Scan for the cell matching the given text and deliver its (x, y) coordinate at center. 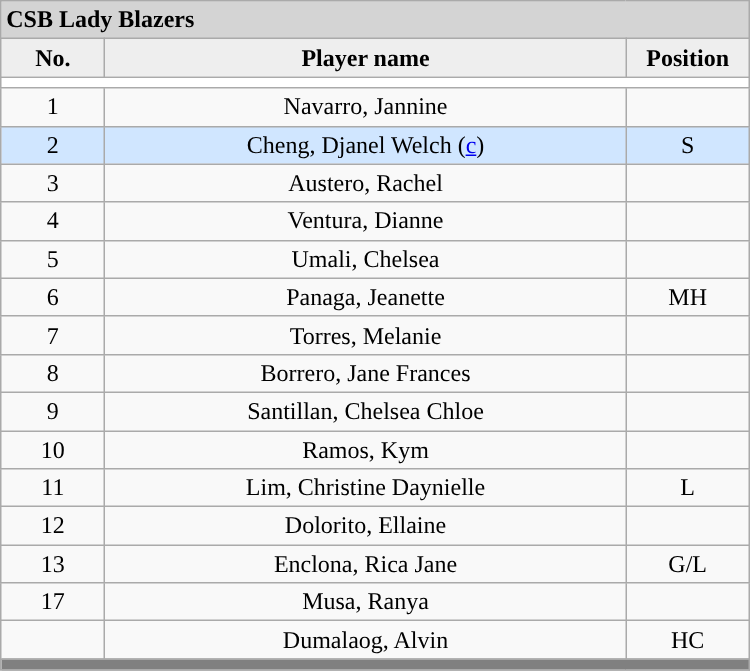
Santillan, Chelsea Chloe (366, 411)
10 (53, 449)
4 (53, 221)
Navarro, Jannine (366, 107)
Ventura, Dianne (366, 221)
Enclona, Rica Jane (366, 564)
Player name (366, 58)
Cheng, Djanel Welch (c) (366, 145)
7 (53, 335)
HC (688, 640)
L (688, 488)
G/L (688, 564)
Panaga, Jeanette (366, 297)
17 (53, 602)
Ramos, Kym (366, 449)
Umali, Chelsea (366, 259)
1 (53, 107)
6 (53, 297)
3 (53, 183)
S (688, 145)
Austero, Rachel (366, 183)
12 (53, 526)
MH (688, 297)
Borrero, Jane Frances (366, 373)
8 (53, 373)
No. (53, 58)
Torres, Melanie (366, 335)
Dolorito, Ellaine (366, 526)
13 (53, 564)
Musa, Ranya (366, 602)
CSB Lady Blazers (375, 20)
Dumalaog, Alvin (366, 640)
2 (53, 145)
9 (53, 411)
11 (53, 488)
Lim, Christine Daynielle (366, 488)
5 (53, 259)
Position (688, 58)
